Pinpoint the cell where the given text exists, returning its [X, Y] midpoint coordinate. 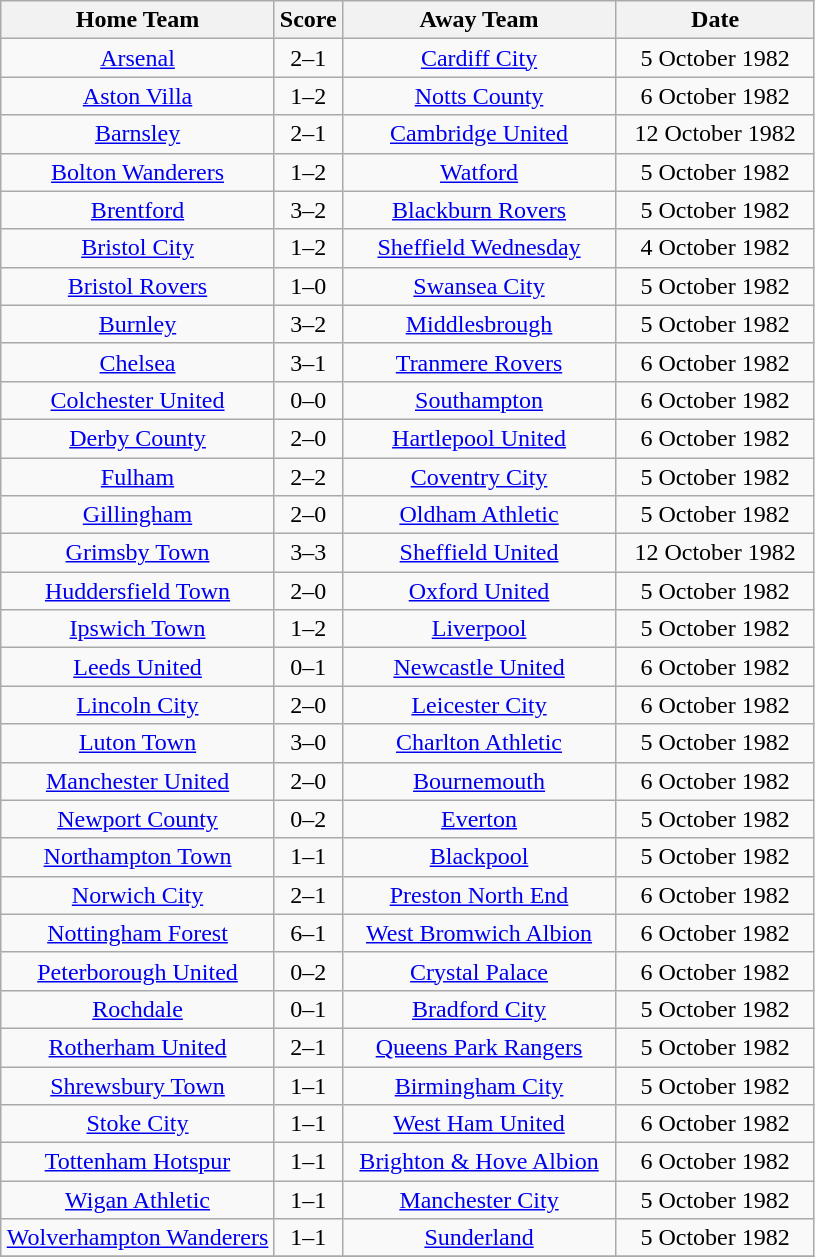
Everton [479, 819]
Tottenham Hotspur [138, 1162]
Aston Villa [138, 96]
Tranmere Rovers [479, 362]
Newport County [138, 819]
Manchester United [138, 781]
Arsenal [138, 58]
Wigan Athletic [138, 1200]
Score [308, 20]
Bristol City [138, 248]
Bristol Rovers [138, 286]
Northampton Town [138, 857]
Queens Park Rangers [479, 1047]
Oldham Athletic [479, 515]
Wolverhampton Wanderers [138, 1238]
Colchester United [138, 400]
Bolton Wanderers [138, 172]
1–0 [308, 286]
Southampton [479, 400]
Lincoln City [138, 705]
Bradford City [479, 1009]
Swansea City [479, 286]
Rochdale [138, 1009]
Blackburn Rovers [479, 210]
Norwich City [138, 895]
Sheffield Wednesday [479, 248]
Peterborough United [138, 971]
Charlton Athletic [479, 743]
Oxford United [479, 591]
Sunderland [479, 1238]
Coventry City [479, 477]
Away Team [479, 20]
Date [716, 20]
Birmingham City [479, 1085]
Shrewsbury Town [138, 1085]
3–0 [308, 743]
Grimsby Town [138, 553]
6–1 [308, 933]
3–1 [308, 362]
Brighton & Hove Albion [479, 1162]
Luton Town [138, 743]
Stoke City [138, 1124]
Manchester City [479, 1200]
Middlesbrough [479, 324]
2–2 [308, 477]
0–0 [308, 400]
Notts County [479, 96]
Fulham [138, 477]
Barnsley [138, 134]
Watford [479, 172]
Cardiff City [479, 58]
Burnley [138, 324]
West Bromwich Albion [479, 933]
Home Team [138, 20]
Leicester City [479, 705]
3–3 [308, 553]
Nottingham Forest [138, 933]
Gillingham [138, 515]
Brentford [138, 210]
Huddersfield Town [138, 591]
Liverpool [479, 629]
Sheffield United [479, 553]
Blackpool [479, 857]
Bournemouth [479, 781]
Ipswich Town [138, 629]
Preston North End [479, 895]
Cambridge United [479, 134]
Crystal Palace [479, 971]
4 October 1982 [716, 248]
Hartlepool United [479, 438]
Rotherham United [138, 1047]
Chelsea [138, 362]
Leeds United [138, 667]
West Ham United [479, 1124]
Newcastle United [479, 667]
Derby County [138, 438]
